Pinpoint the cell where the given text exists, returning its (X, Y) midpoint coordinate. 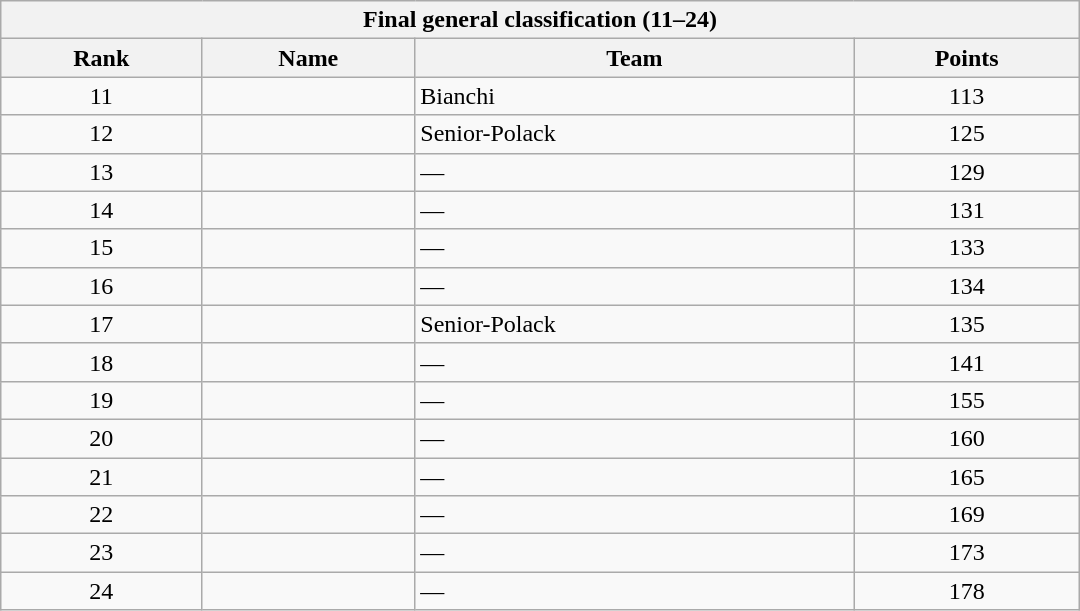
13 (102, 172)
Bianchi (634, 96)
160 (966, 438)
23 (102, 553)
129 (966, 172)
173 (966, 553)
134 (966, 286)
131 (966, 210)
165 (966, 477)
169 (966, 515)
17 (102, 324)
113 (966, 96)
19 (102, 400)
133 (966, 248)
141 (966, 362)
21 (102, 477)
Name (308, 58)
Points (966, 58)
125 (966, 134)
12 (102, 134)
18 (102, 362)
Final general classification (11–24) (540, 20)
155 (966, 400)
11 (102, 96)
22 (102, 515)
135 (966, 324)
14 (102, 210)
16 (102, 286)
Team (634, 58)
Rank (102, 58)
24 (102, 591)
15 (102, 248)
178 (966, 591)
20 (102, 438)
